Determine the (x, y) coordinate at the center of the cell enclosing the given text.  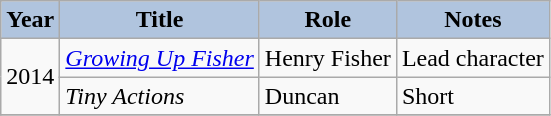
Growing Up Fisher (160, 58)
Year (30, 20)
Short (472, 96)
Duncan (328, 96)
Tiny Actions (160, 96)
Title (160, 20)
Role (328, 20)
2014 (30, 77)
Lead character (472, 58)
Henry Fisher (328, 58)
Notes (472, 20)
